Provide the (x, y) coordinate of the cell's center where the given text is located.  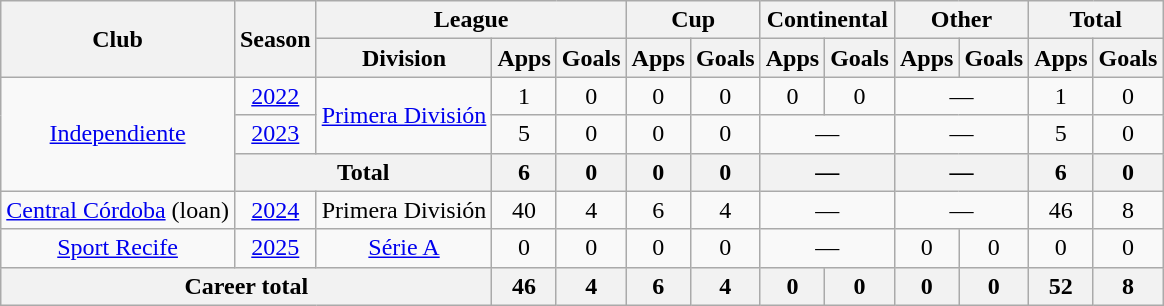
Central Córdoba (loan) (118, 210)
2024 (275, 210)
Continental (827, 20)
Other (961, 20)
Career total (246, 286)
League (471, 20)
Cup (693, 20)
Season (275, 39)
2023 (275, 134)
2025 (275, 248)
Division (404, 58)
Série A (404, 248)
2022 (275, 96)
Independiente (118, 134)
Sport Recife (118, 248)
Club (118, 39)
40 (524, 210)
52 (1061, 286)
